Capture the cell that displays the provided text and extract its [X, Y] central coordinate. 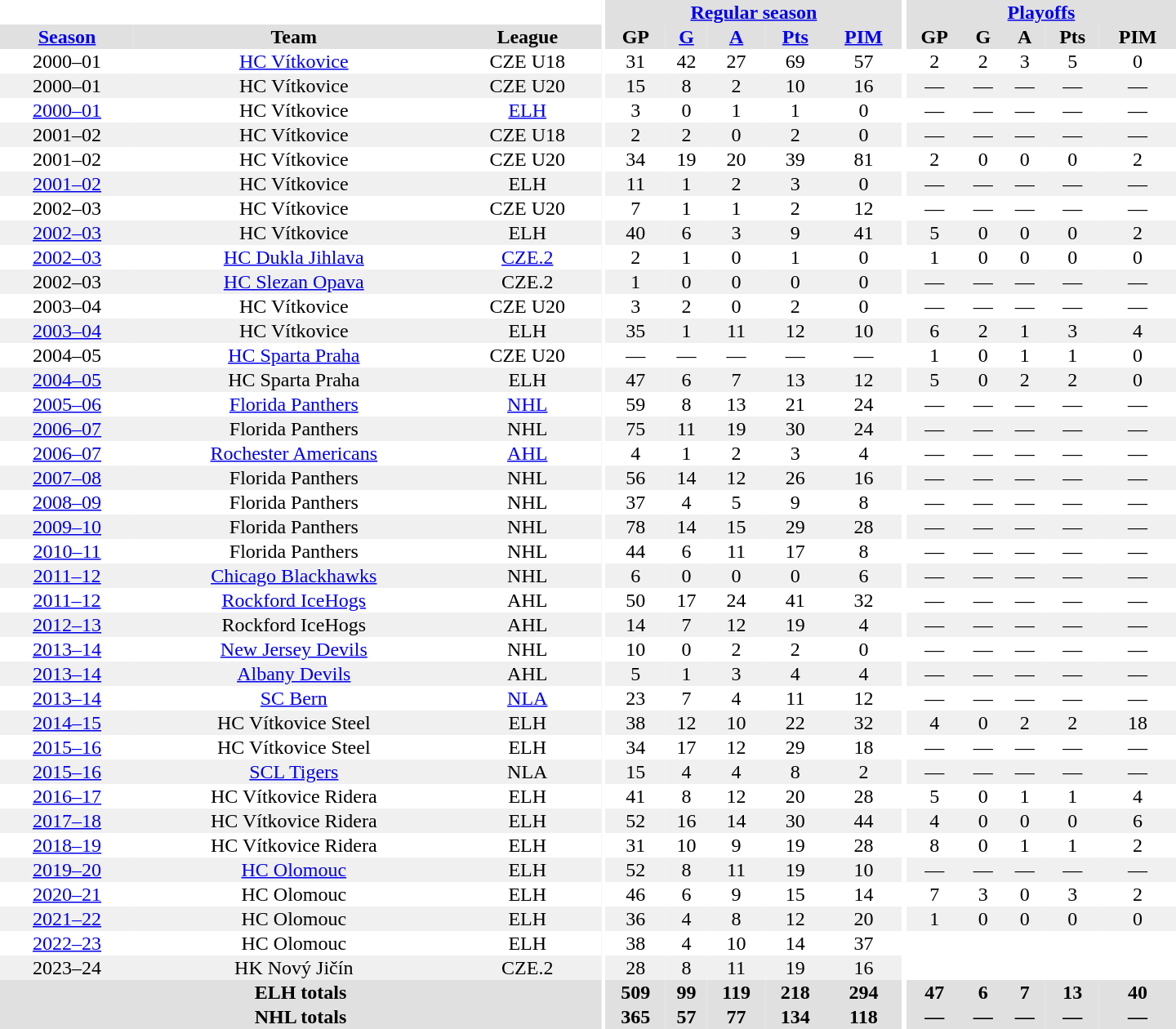
365 [636, 1017]
75 [636, 429]
218 [795, 992]
27 [737, 61]
134 [795, 1017]
2019–20 [67, 870]
118 [864, 1017]
56 [636, 478]
ELH totals [301, 992]
69 [795, 61]
Playoffs [1041, 12]
SCL Tigers [294, 772]
36 [636, 919]
HC Dukla Jihlava [294, 257]
2018–19 [67, 845]
2023–24 [67, 968]
2022–23 [67, 943]
294 [864, 992]
2007–08 [67, 478]
Season [67, 37]
HK Nový Jičín [294, 968]
New Jersey Devils [294, 649]
77 [737, 1017]
League [528, 37]
HC Slezan Opava [294, 282]
78 [636, 527]
59 [636, 404]
23 [636, 698]
2008–09 [67, 502]
46 [636, 894]
2021–22 [67, 919]
2009–10 [67, 527]
2005–06 [67, 404]
509 [636, 992]
26 [795, 478]
Rochester Americans [294, 453]
2017–18 [67, 821]
2012–13 [67, 625]
2020–21 [67, 894]
2014–15 [67, 723]
99 [686, 992]
Albany Devils [294, 674]
Regular season [755, 12]
21 [795, 404]
22 [795, 723]
NHL totals [301, 1017]
39 [795, 159]
42 [686, 61]
Chicago Blackhawks [294, 576]
SC Bern [294, 698]
81 [864, 159]
Team [294, 37]
35 [636, 331]
119 [737, 992]
2010–11 [67, 551]
50 [636, 600]
2016–17 [67, 796]
